Determine the [x, y] coordinate at the center of the cell enclosing the given text.  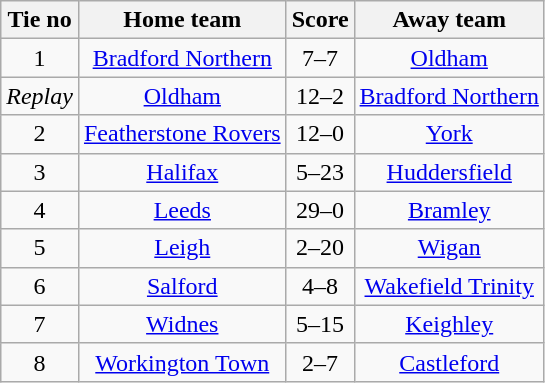
4–8 [320, 286]
Wigan [449, 248]
Bramley [449, 210]
Huddersfield [449, 172]
Tie no [40, 20]
5–15 [320, 324]
Wakefield Trinity [449, 286]
7 [40, 324]
Keighley [449, 324]
5–23 [320, 172]
29–0 [320, 210]
12–0 [320, 134]
Widnes [182, 324]
Featherstone Rovers [182, 134]
Leigh [182, 248]
7–7 [320, 58]
1 [40, 58]
Salford [182, 286]
Castleford [449, 362]
Away team [449, 20]
Workington Town [182, 362]
York [449, 134]
12–2 [320, 96]
Halifax [182, 172]
3 [40, 172]
2 [40, 134]
Replay [40, 96]
2–20 [320, 248]
5 [40, 248]
Score [320, 20]
4 [40, 210]
Leeds [182, 210]
8 [40, 362]
2–7 [320, 362]
6 [40, 286]
Home team [182, 20]
